Return the [X, Y] coordinate for the center point of the cell that contains the specified text.  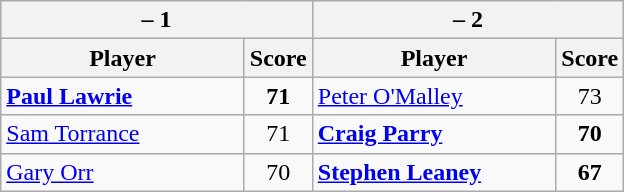
Craig Parry [434, 134]
– 1 [157, 20]
Gary Orr [123, 172]
Paul Lawrie [123, 96]
73 [590, 96]
– 2 [468, 20]
Peter O'Malley [434, 96]
Sam Torrance [123, 134]
Stephen Leaney [434, 172]
67 [590, 172]
